From the cell containing the given text, extract its center point as (X, Y) coordinate. 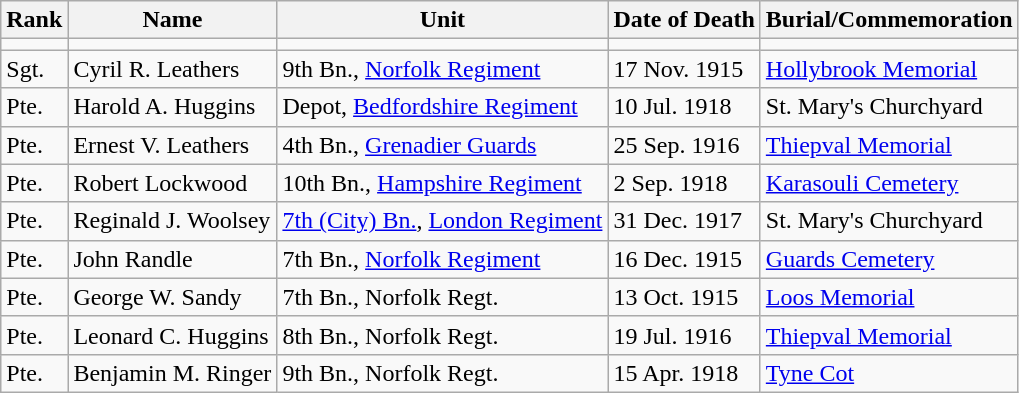
2 Sep. 1918 (684, 183)
13 Oct. 1915 (684, 297)
Depot, Bedfordshire Regiment (442, 107)
Loos Memorial (889, 297)
Reginald J. Woolsey (172, 221)
7th Bn., Norfolk Regiment (442, 259)
9th Bn., Norfolk Regiment (442, 69)
25 Sep. 1916 (684, 145)
7th Bn., Norfolk Regt. (442, 297)
10th Bn., Hampshire Regiment (442, 183)
31 Dec. 1917 (684, 221)
Unit (442, 20)
Leonard C. Huggins (172, 335)
John Randle (172, 259)
8th Bn., Norfolk Regt. (442, 335)
10 Jul. 1918 (684, 107)
Cyril R. Leathers (172, 69)
Benjamin M. Ringer (172, 373)
Sgt. (34, 69)
Karasouli Cemetery (889, 183)
9th Bn., Norfolk Regt. (442, 373)
Tyne Cot (889, 373)
George W. Sandy (172, 297)
17 Nov. 1915 (684, 69)
Guards Cemetery (889, 259)
16 Dec. 1915 (684, 259)
Name (172, 20)
Harold A. Huggins (172, 107)
Burial/Commemoration (889, 20)
7th (City) Bn., London Regiment (442, 221)
Hollybrook Memorial (889, 69)
15 Apr. 1918 (684, 373)
Robert Lockwood (172, 183)
Date of Death (684, 20)
Ernest V. Leathers (172, 145)
4th Bn., Grenadier Guards (442, 145)
Rank (34, 20)
19 Jul. 1916 (684, 335)
